From the cell containing the given text, extract its center point as [X, Y] coordinate. 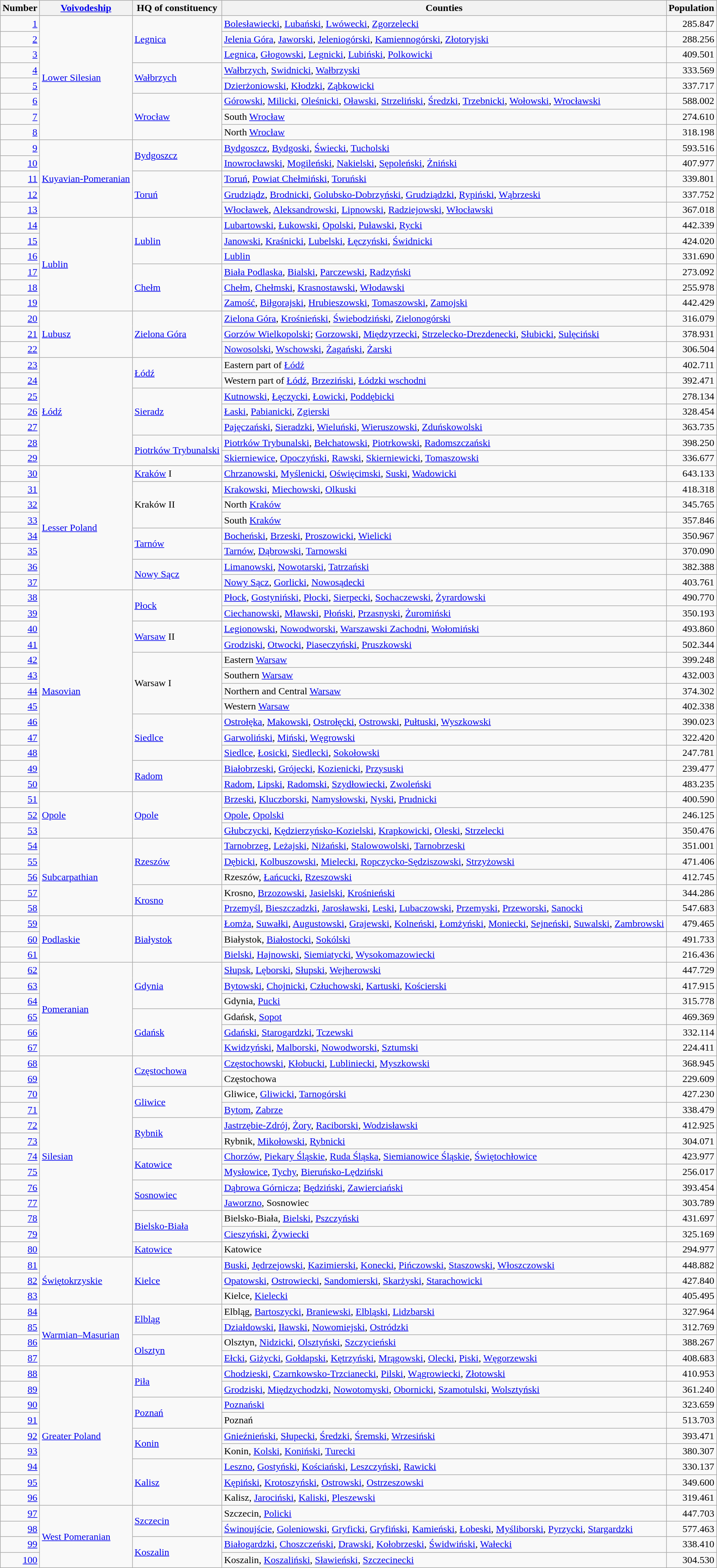
588.002 [692, 101]
Przemyśl, Bieszczadzki, Jarosławski, Leski, Lubaczowski, Przemyski, Przeworski, Sanocki [444, 908]
427.840 [692, 1281]
86 [20, 1343]
Kwidzyński, Malborski, Nowodworski, Sztumski [444, 1048]
Elbląg [177, 1319]
393.454 [692, 1188]
Northern and Central Warsaw [444, 691]
363.735 [692, 427]
417.915 [692, 986]
Wrocław [177, 117]
Krosno [177, 900]
Koszalin [177, 1552]
51 [20, 799]
Białystok, Białostocki, Sokólski [444, 939]
44 [20, 691]
Ostrołęka, Makowski, Ostrołęcki, Ostrowski, Pułtuski, Wyszkowski [444, 722]
273.092 [692, 272]
99 [20, 1544]
Wałbrzych, Swidnicki, Wałbrzyski [444, 70]
28 [20, 442]
7 [20, 117]
Rybnik [177, 1133]
Bielsko-Biała [177, 1226]
71 [20, 1110]
70 [20, 1094]
345.765 [692, 505]
323.659 [692, 1405]
Warsaw II [177, 636]
26 [20, 411]
Buski, Jędrzejowski, Kazimierski, Konecki, Pińczowski, Staszowski, Włoszczowski [444, 1265]
Chodzieski, Czarnkowsko-Trzcianecki, Pilski, Wągrowiecki, Złotowski [444, 1374]
Kalisz, Jarociński, Kaliski, Pleszewski [444, 1498]
224.411 [692, 1048]
Number [20, 8]
Bielsko-Biała, Bielski, Pszczyński [444, 1219]
Masovian [86, 691]
328.454 [692, 411]
Silesian [86, 1156]
Gliwice [177, 1102]
Nowy Sącz, Gorlicki, Nowosądecki [444, 582]
402.338 [692, 707]
74 [20, 1156]
56 [20, 877]
Rzeszów, Łańcucki, Rzeszowski [444, 877]
43 [20, 675]
350.476 [692, 830]
Podlaskie [86, 939]
Kielce [177, 1281]
368.945 [692, 1063]
Siedlce, Łosicki, Siedlecki, Sokołowski [444, 753]
Krakowski, Miechowski, Olkuski [444, 489]
246.125 [692, 815]
96 [20, 1498]
Voivodeship [86, 8]
Częstochowski, Kłobucki, Lubliniecki, Myszkowski [444, 1063]
Dębicki, Kolbuszowski, Mielecki, Ropczycko-Sędziszowski, Strzyżowski [444, 861]
Koszalin, Koszaliński, Sławieński, Szczecinecki [444, 1560]
315.778 [692, 1001]
Toruń, Powiat Chełmiński, Toruński [444, 179]
Płock [177, 605]
Chorzów, Piekary Śląskie, Ruda Śląska, Siemianowice Śląskie, Świętochłowice [444, 1156]
62 [20, 970]
Zielona Góra, Krośnieński, Świebodziński, Zielonogórski [444, 318]
54 [20, 846]
409.501 [692, 55]
27 [20, 427]
Grodziski, Otwocki, Piaseczyński, Pruszkowski [444, 644]
Radom, Lipski, Radomski, Szydłowiecki, Zwoleński [444, 784]
77 [20, 1203]
502.344 [692, 644]
361.240 [692, 1389]
398.250 [692, 442]
Włocławek, Aleksandrowski, Lipnowski, Radziejowski, Włocławski [444, 210]
24 [20, 380]
424.020 [692, 241]
Gorzów Wielkopolski; Gorzowski, Międzyrzecki, Strzelecko-Drezdenecki, Słubicki, Sulęciński [444, 334]
Inowrocławski, Mogileński, Nakielski, Sępoleński, Żniński [444, 163]
83 [20, 1296]
4 [20, 70]
Białobrzeski, Grójecki, Kozienicki, Przysuski [444, 769]
593.516 [692, 148]
447.703 [692, 1513]
412.925 [692, 1125]
Legnica [177, 39]
Poznański [444, 1405]
431.697 [692, 1219]
274.610 [692, 117]
327.964 [692, 1312]
Grudziądz, Brodnicki, Golubsko-Dobrzyński, Grudziądzki, Rypiński, Wąbrzeski [444, 194]
Zamość, Biłgorajski, Hrubieszowski, Tomaszowski, Zamojski [444, 303]
35 [20, 551]
Warmian–Masurian [86, 1335]
Toruń [177, 194]
98 [20, 1529]
76 [20, 1188]
Działdowski, Iławski, Nowomiejski, Ostródzki [444, 1327]
Ciechanowski, Mławski, Płoński, Przasnyski, Żuromiński [444, 613]
Radom [177, 776]
Bydgoszcz [177, 155]
57 [20, 892]
78 [20, 1219]
Gliwice, Gliwicki, Tarnogórski [444, 1094]
256.017 [692, 1172]
577.463 [692, 1529]
338.410 [692, 1544]
18 [20, 287]
68 [20, 1063]
Gdynia [177, 986]
100 [20, 1560]
38 [20, 598]
23 [20, 365]
304.071 [692, 1141]
332.114 [692, 1032]
288.256 [692, 39]
West Pomeranian [86, 1537]
Bydgoszcz, Bydgoski, Świecki, Tucholski [444, 148]
Warsaw I [177, 683]
79 [20, 1234]
Elbląg, Bartoszycki, Braniewski, Elbląski, Lidzbarski [444, 1312]
19 [20, 303]
390.023 [692, 722]
Kraków I [177, 474]
Górowski, Milicki, Oleśnicki, Oławski, Strzeliński, Średzki, Trzebnicki, Wołowski, Wrocławski [444, 101]
337.717 [692, 86]
Mysłowice, Tychy, Bieruńsko-Lędziński [444, 1172]
Nowosolski, Wschowski, Żagański, Żarski [444, 349]
89 [20, 1389]
Tarnów [177, 543]
59 [20, 923]
Tarnów, Dąbrowski, Tarnowski [444, 551]
16 [20, 256]
Zielona Góra [177, 334]
90 [20, 1405]
87 [20, 1358]
Wałbrzych [177, 78]
Chełm, Chełmski, Krasnostawski, Włodawski [444, 287]
52 [20, 815]
370.090 [692, 551]
Łomża, Suwałki, Augustowski, Grajewski, Kolneński, Łomżyński, Moniecki, Sejneński, Suwalski, Zambrowski [444, 923]
31 [20, 489]
380.307 [692, 1451]
3 [20, 55]
48 [20, 753]
239.477 [692, 769]
351.001 [692, 846]
Bytom, Zabrze [444, 1110]
350.193 [692, 613]
Population [692, 8]
255.978 [692, 287]
339.801 [692, 179]
Lubusz [86, 334]
Skierniewice, Opoczyński, Rawski, Skierniewicki, Tomaszowski [444, 458]
5 [20, 86]
Gdańsk [177, 1032]
Opole, Opolski [444, 815]
10 [20, 163]
Lesser Poland [86, 528]
493.860 [692, 629]
374.302 [692, 691]
40 [20, 629]
9 [20, 148]
North Kraków [444, 505]
Piotrków Trybunalski, Bełchatowski, Piotrkowski, Radomszczański [444, 442]
Counties [444, 8]
46 [20, 722]
Legnica, Głogowski, Legnicki, Lubiński, Polkowicki [444, 55]
Subcarpathian [86, 877]
Dąbrowa Górnicza; Będziński, Zawierciański [444, 1188]
Western Warsaw [444, 707]
388.267 [692, 1343]
337.752 [692, 194]
Limanowski, Nowotarski, Tatrzański [444, 567]
Opatowski, Ostrowiecki, Sandomierski, Skarżyski, Starachowicki [444, 1281]
Pomeranian [86, 1009]
316.079 [692, 318]
303.789 [692, 1203]
64 [20, 1001]
Jaworzno, Sosnowiec [444, 1203]
448.882 [692, 1265]
Rzeszów [177, 861]
306.504 [692, 349]
479.465 [692, 923]
357.846 [692, 520]
Płock, Gostyniński, Płocki, Sierpecki, Sochaczewski, Żyrardowski [444, 598]
32 [20, 505]
11 [20, 179]
513.703 [692, 1420]
13 [20, 210]
378.931 [692, 334]
367.018 [692, 210]
Biała Podlaska, Bialski, Parczewski, Radzyński [444, 272]
58 [20, 908]
325.169 [692, 1234]
Western part of Łódź, Brzeziński, Łódzki wschodni [444, 380]
294.977 [692, 1250]
Łaski, Pabianicki, Zgierski [444, 411]
69 [20, 1079]
47 [20, 738]
North Wrocław [444, 132]
2 [20, 39]
95 [20, 1482]
66 [20, 1032]
Białystok [177, 939]
Dzierżoniowski, Kłodzki, Ząbkowicki [444, 86]
285.847 [692, 24]
330.137 [692, 1467]
Szczecin, Policki [444, 1513]
418.318 [692, 489]
423.977 [692, 1156]
331.690 [692, 256]
Kutnowski, Łęczycki, Łowicki, Poddębicki [444, 396]
Piła [177, 1381]
63 [20, 986]
278.134 [692, 396]
Sieradz [177, 411]
Gdynia, Pucki [444, 1001]
49 [20, 769]
88 [20, 1374]
Ełcki, Giżycki, Gołdapski, Kętrzyński, Mrągowski, Olecki, Piski, Węgorzewski [444, 1358]
53 [20, 830]
403.761 [692, 582]
84 [20, 1312]
Szczecin [177, 1521]
33 [20, 520]
Słupsk, Lęborski, Słupski, Wejherowski [444, 970]
15 [20, 241]
22 [20, 349]
72 [20, 1125]
Świnoujście, Goleniowski, Gryficki, Gryfiński, Kamieński, Łobeski, Myśliborski, Pyrzycki, Stargardzki [444, 1529]
229.609 [692, 1079]
350.967 [692, 536]
1 [20, 24]
6 [20, 101]
Konin, Kolski, Koniński, Turecki [444, 1451]
21 [20, 334]
42 [20, 660]
75 [20, 1172]
Jelenia Góra, Jaworski, Jeleniogórski, Kamiennogórski, Złotoryjski [444, 39]
Kraków II [177, 505]
92 [20, 1435]
82 [20, 1281]
216.436 [692, 955]
91 [20, 1420]
Sosnowiec [177, 1195]
29 [20, 458]
Świętokrzyskie [86, 1281]
442.429 [692, 303]
336.677 [692, 458]
304.530 [692, 1560]
Tarnobrzeg, Leżajski, Niżański, Stalowowolski, Tarnobrzeski [444, 846]
85 [20, 1327]
41 [20, 644]
39 [20, 613]
402.711 [692, 365]
Southern Warsaw [444, 675]
Eastern part of Łódź [444, 365]
643.133 [692, 474]
Gnieźnieński, Słupecki, Średzki, Śremski, Wrzesiński [444, 1435]
469.369 [692, 1017]
61 [20, 955]
Pajęczański, Sieradzki, Wieluński, Wieruszowski, Zduńskowolski [444, 427]
93 [20, 1451]
Kielce, Kielecki [444, 1296]
45 [20, 707]
55 [20, 861]
399.248 [692, 660]
344.286 [692, 892]
400.590 [692, 799]
Kuyavian-Pomeranian [86, 179]
Piotrków Trybunalski [177, 450]
432.003 [692, 675]
Gdańsk, Sopot [444, 1017]
Kępiński, Krotoszyński, Ostrowski, Ostrzeszowski [444, 1482]
Leszno, Gostyński, Kościański, Leszczyński, Rawicki [444, 1467]
Greater Poland [86, 1436]
17 [20, 272]
Janowski, Kraśnicki, Lubelski, Łęczyński, Świdnicki [444, 241]
Eastern Warsaw [444, 660]
Olsztyn [177, 1350]
Siedlce [177, 738]
50 [20, 784]
Kalisz [177, 1482]
81 [20, 1265]
483.235 [692, 784]
Bielski, Hajnowski, Siemiatycki, Wysokomazowiecki [444, 955]
Grodziski, Międzychodzki, Nowotomyski, Obornicki, Szamotulski, Wolsztyński [444, 1389]
37 [20, 582]
97 [20, 1513]
471.406 [692, 861]
382.388 [692, 567]
30 [20, 474]
Lubartowski, Łukowski, Opolski, Puławski, Rycki [444, 225]
349.600 [692, 1482]
407.977 [692, 163]
8 [20, 132]
338.479 [692, 1110]
Gdański, Starogardzki, Tczewski [444, 1032]
322.420 [692, 738]
Bolesławiecki, Lubański, Lwówecki, Zgorzelecki [444, 24]
312.769 [692, 1327]
Bytowski, Chojnicki, Człuchowski, Kartuski, Kościerski [444, 986]
South Kraków [444, 520]
South Wrocław [444, 117]
410.953 [692, 1374]
12 [20, 194]
Jastrzębie-Zdrój, Żory, Raciborski, Wodzisławski [444, 1125]
Głubczycki, Kędzierzyńsko-Kozielski, Krapkowicki, Oleski, Strzelecki [444, 830]
65 [20, 1017]
412.745 [692, 877]
HQ of constituency [177, 8]
Lower Silesian [86, 78]
34 [20, 536]
67 [20, 1048]
427.230 [692, 1094]
319.461 [692, 1498]
Bocheński, Brzeski, Proszowicki, Wielicki [444, 536]
Chełm [177, 287]
393.471 [692, 1435]
405.495 [692, 1296]
Chrzanowski, Myślenicki, Oświęcimski, Suski, Wadowicki [444, 474]
36 [20, 567]
392.471 [692, 380]
Krosno, Brzozowski, Jasielski, Krośnieński [444, 892]
Konin [177, 1443]
333.569 [692, 70]
490.770 [692, 598]
Olsztyn, Nidzicki, Olsztyński, Szczycieński [444, 1343]
Brzeski, Kluczborski, Namysłowski, Nyski, Prudnicki [444, 799]
Cieszyński, Żywiecki [444, 1234]
Białogardzki, Choszczeński, Drawski, Kołobrzeski, Świdwiński, Wałecki [444, 1544]
547.683 [692, 908]
Garwoliński, Miński, Węgrowski [444, 738]
94 [20, 1467]
80 [20, 1250]
60 [20, 939]
20 [20, 318]
247.781 [692, 753]
447.729 [692, 970]
Rybnik, Mikołowski, Rybnicki [444, 1141]
408.683 [692, 1358]
318.198 [692, 132]
Legionowski, Nowodworski, Warszawski Zachodni, Wołomiński [444, 629]
491.733 [692, 939]
442.339 [692, 225]
73 [20, 1141]
Nowy Sącz [177, 574]
14 [20, 225]
25 [20, 396]
